Return the [x, y] coordinate for the center point of the cell that contains the specified text.  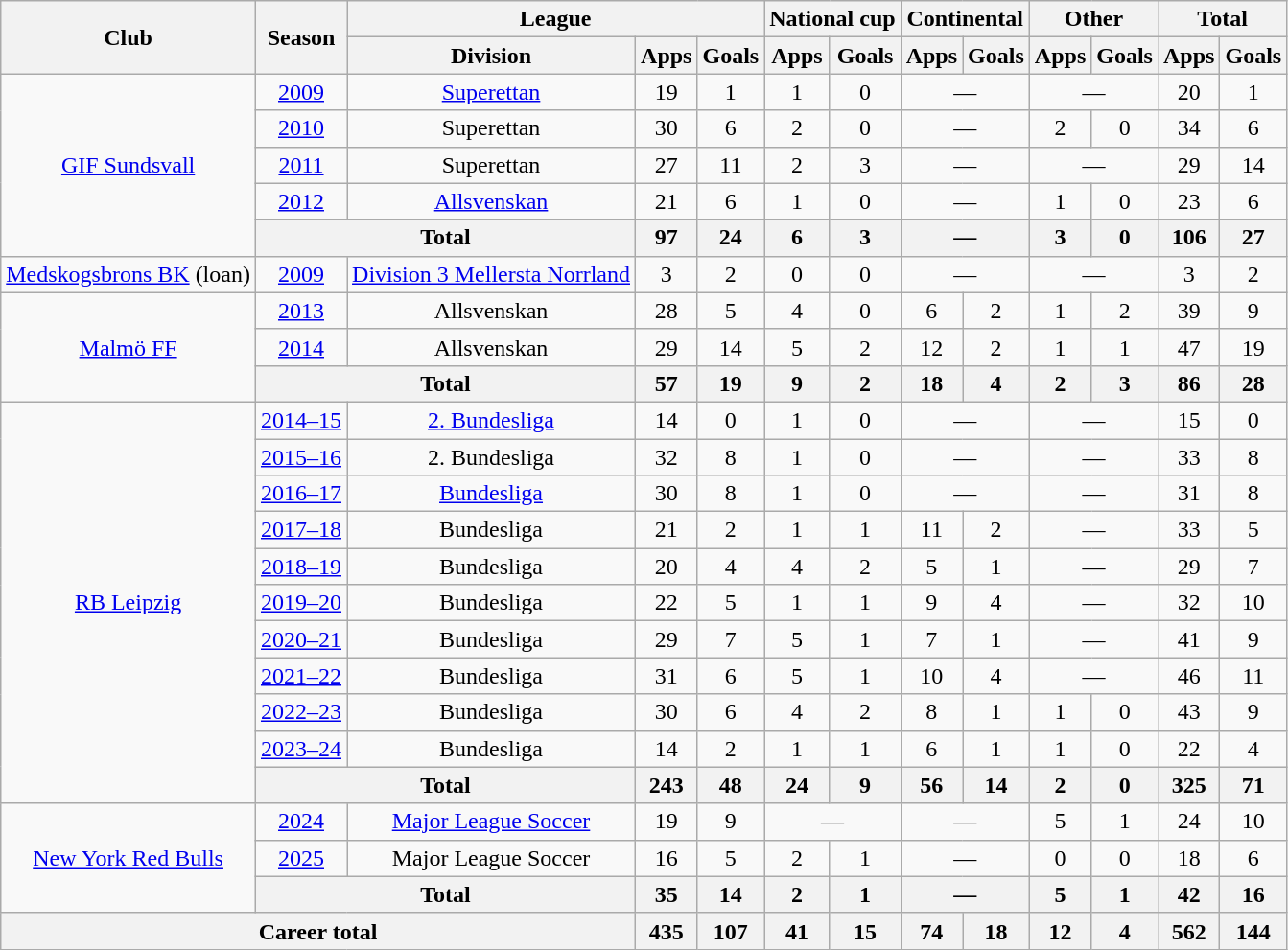
Medskogsbrons BK (loan) [129, 274]
2024 [301, 822]
2014 [301, 347]
35 [667, 894]
23 [1189, 201]
2022–23 [301, 712]
RB Leipzig [129, 602]
2020–21 [301, 639]
2017–18 [301, 530]
435 [667, 931]
34 [1189, 128]
107 [731, 931]
562 [1189, 931]
2019–20 [301, 603]
57 [667, 383]
243 [667, 785]
56 [931, 785]
2018–19 [301, 567]
New York Red Bulls [129, 858]
2023–24 [301, 749]
Club [129, 37]
2010 [301, 128]
League [556, 19]
71 [1253, 785]
2012 [301, 201]
GIF Sundsvall [129, 165]
74 [931, 931]
46 [1189, 676]
144 [1253, 931]
Division 3 Mellersta Norrland [491, 274]
Malmö FF [129, 347]
Division [491, 56]
Season [301, 37]
2021–22 [301, 676]
43 [1189, 712]
2015–16 [301, 457]
97 [667, 238]
325 [1189, 785]
2011 [301, 165]
39 [1189, 311]
106 [1189, 238]
2016–17 [301, 494]
2013 [301, 311]
2014–15 [301, 420]
47 [1189, 347]
Other [1093, 19]
2025 [301, 858]
48 [731, 785]
Career total [318, 931]
86 [1189, 383]
National cup [832, 19]
Continental [965, 19]
42 [1189, 894]
